Capture the cell that displays the provided text and extract its [X, Y] central coordinate. 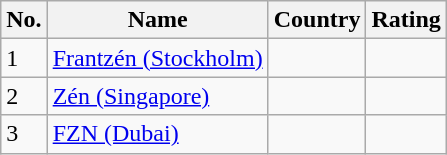
Name [158, 20]
FZN (Dubai) [158, 134]
Rating [406, 20]
Frantzén (Stockholm) [158, 58]
No. [24, 20]
1 [24, 58]
Country [317, 20]
2 [24, 96]
Zén (Singapore) [158, 96]
3 [24, 134]
